Locate the cell with the specified text and output its [X, Y] center coordinate. 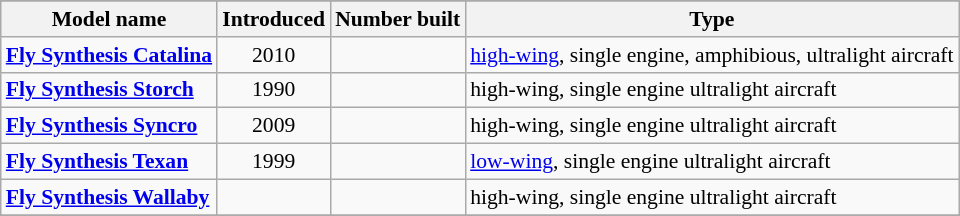
Fly Synthesis Texan [109, 162]
Fly Synthesis Syncro [109, 126]
Model name [109, 19]
Fly Synthesis Storch [109, 90]
Type [712, 19]
2010 [274, 55]
2009 [274, 126]
low-wing, single engine ultralight aircraft [712, 162]
Introduced [274, 19]
Fly Synthesis Wallaby [109, 197]
Fly Synthesis Catalina [109, 55]
1990 [274, 90]
high-wing, single engine, amphibious, ultralight aircraft [712, 55]
1999 [274, 162]
Number built [398, 19]
